For the text-containing cell, return its midpoint in [X, Y] coordinate format. 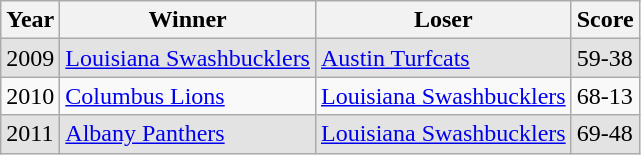
69-48 [605, 134]
59-38 [605, 58]
Winner [188, 20]
68-13 [605, 96]
Score [605, 20]
2011 [30, 134]
Austin Turfcats [443, 58]
Year [30, 20]
2010 [30, 96]
Columbus Lions [188, 96]
Loser [443, 20]
Albany Panthers [188, 134]
2009 [30, 58]
